Scan for the cell matching the given text and deliver its (x, y) coordinate at center. 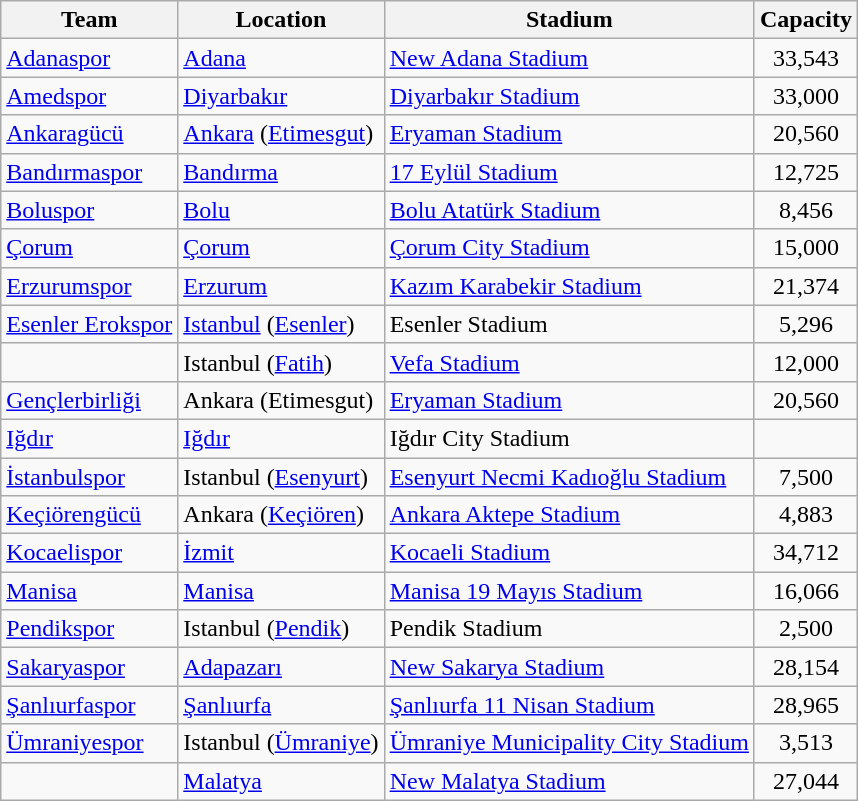
28,154 (806, 667)
Bandırma (281, 172)
33,543 (806, 58)
Bandırmaspor (90, 172)
16,066 (806, 591)
Bolu Atatürk Stadium (569, 210)
Amedspor (90, 96)
33,000 (806, 96)
21,374 (806, 286)
New Sakarya Stadium (569, 667)
Esenler Stadium (569, 324)
3,513 (806, 743)
Pendik Stadium (569, 629)
Kazım Karabekir Stadium (569, 286)
Ümraniye Municipality City Stadium (569, 743)
12,000 (806, 362)
Adanaspor (90, 58)
Şanlıurfaspor (90, 705)
Bolu (281, 210)
Istanbul (Ümraniye) (281, 743)
Ümraniyespor (90, 743)
Iğdır City Stadium (569, 438)
8,456 (806, 210)
Sakaryaspor (90, 667)
Esenyurt Necmi Kadıoğlu Stadium (569, 477)
7,500 (806, 477)
İzmit (281, 553)
Ankara (Keçiören) (281, 515)
New Adana Stadium (569, 58)
28,965 (806, 705)
Istanbul (Fatih) (281, 362)
Erzurumspor (90, 286)
Gençlerbirliği (90, 400)
Pendikspor (90, 629)
27,044 (806, 781)
Şanlıurfa 11 Nisan Stadium (569, 705)
Diyarbakır Stadium (569, 96)
New Malatya Stadium (569, 781)
34,712 (806, 553)
Stadium (569, 20)
Location (281, 20)
Esenler Erokspor (90, 324)
Şanlıurfa (281, 705)
Vefa Stadium (569, 362)
Çorum City Stadium (569, 248)
Capacity (806, 20)
4,883 (806, 515)
Adana (281, 58)
Istanbul (Esenyurt) (281, 477)
Kocaeli Stadium (569, 553)
İstanbulspor (90, 477)
Erzurum (281, 286)
Manisa 19 Mayıs Stadium (569, 591)
2,500 (806, 629)
15,000 (806, 248)
12,725 (806, 172)
Kocaelispor (90, 553)
Team (90, 20)
Malatya (281, 781)
Ankara Aktepe Stadium (569, 515)
5,296 (806, 324)
Keçiörengücü (90, 515)
Adapazarı (281, 667)
Istanbul (Pendik) (281, 629)
Ankaragücü (90, 134)
17 Eylül Stadium (569, 172)
Boluspor (90, 210)
Istanbul (Esenler) (281, 324)
Diyarbakır (281, 96)
